Identify which cell holds the provided text, then report its [X, Y] central coordinate. 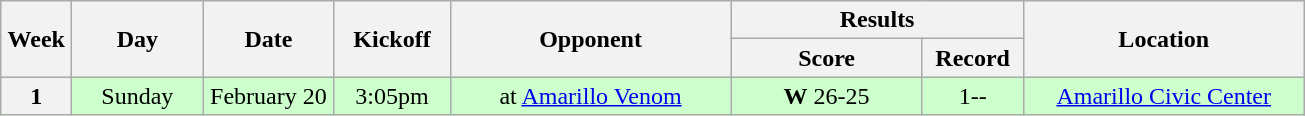
1-- [972, 96]
Sunday [138, 96]
Date [268, 39]
Week [36, 39]
1 [36, 96]
W 26-25 [826, 96]
at Amarillo Venom [590, 96]
Score [826, 58]
Results [877, 20]
Opponent [590, 39]
Location [1164, 39]
February 20 [268, 96]
3:05pm [392, 96]
Kickoff [392, 39]
Record [972, 58]
Day [138, 39]
Amarillo Civic Center [1164, 96]
